Find where the given text appears and provide that cell's center as (X, Y) coordinate. 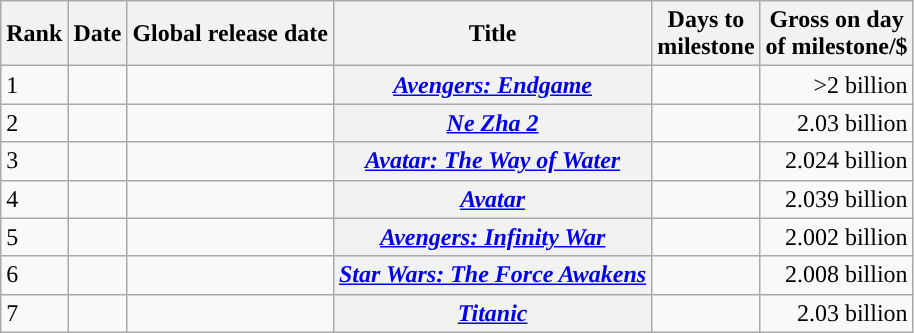
2.008 billion (836, 275)
Star Wars: The Force Awakens (492, 275)
Ne Zha 2 (492, 123)
Avatar (492, 199)
Rank (34, 34)
2.024 billion (836, 161)
Avengers: Endgame (492, 85)
Avatar: The Way of Water (492, 161)
2.002 billion (836, 237)
1 (34, 85)
2.039 billion (836, 199)
Gross on day of milestone/$ (836, 34)
5 (34, 237)
2 (34, 123)
4 (34, 199)
7 (34, 313)
Date (98, 34)
Titanic (492, 313)
Days to milestone (706, 34)
Title (492, 34)
6 (34, 275)
Avengers: Infinity War (492, 237)
3 (34, 161)
Global release date (230, 34)
>2 billion (836, 85)
